From the cell containing the given text, extract its center point as (x, y) coordinate. 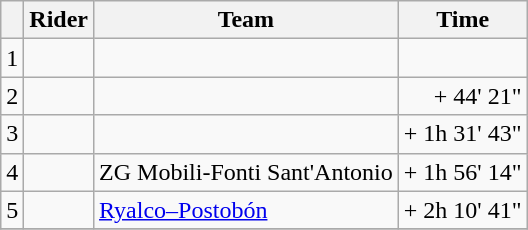
ZG Mobili-Fonti Sant'Antonio (246, 172)
+ 1h 56' 14" (462, 172)
Team (246, 20)
5 (12, 210)
Time (462, 20)
+ 2h 10' 41" (462, 210)
+ 44' 21" (462, 96)
1 (12, 58)
3 (12, 134)
2 (12, 96)
+ 1h 31' 43" (462, 134)
Rider (59, 20)
4 (12, 172)
Ryalco–Postobón (246, 210)
